Return [x, y] of the center of cell containing provided text 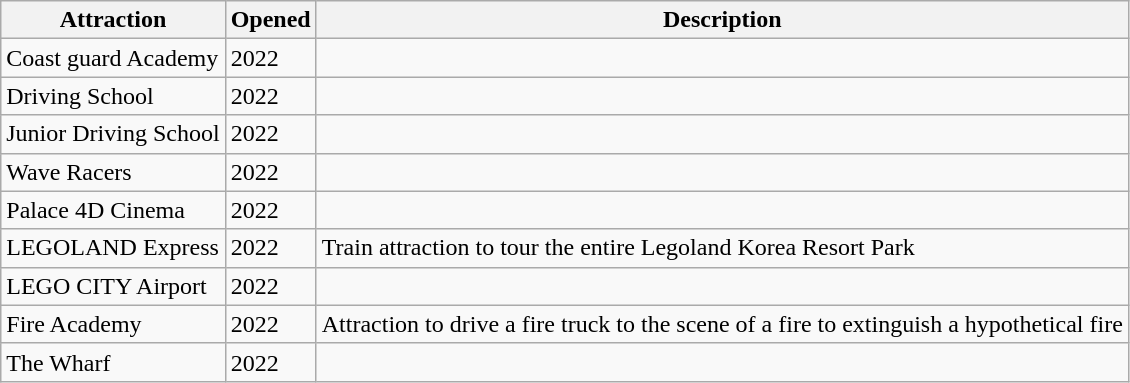
Description [722, 20]
The Wharf [113, 362]
Train attraction to tour the entire Legoland Korea Resort Park [722, 248]
Junior Driving School [113, 134]
Attraction [113, 20]
Palace 4D Cinema [113, 210]
Wave Racers [113, 172]
Driving School [113, 96]
LEGO CITY Airport [113, 286]
Fire Academy [113, 324]
Opened [270, 20]
Coast guard Academy [113, 58]
LEGOLAND Express [113, 248]
Attraction to drive a fire truck to the scene of a fire to extinguish a hypothetical fire [722, 324]
